From the cell containing the given text, extract its center point as [x, y] coordinate. 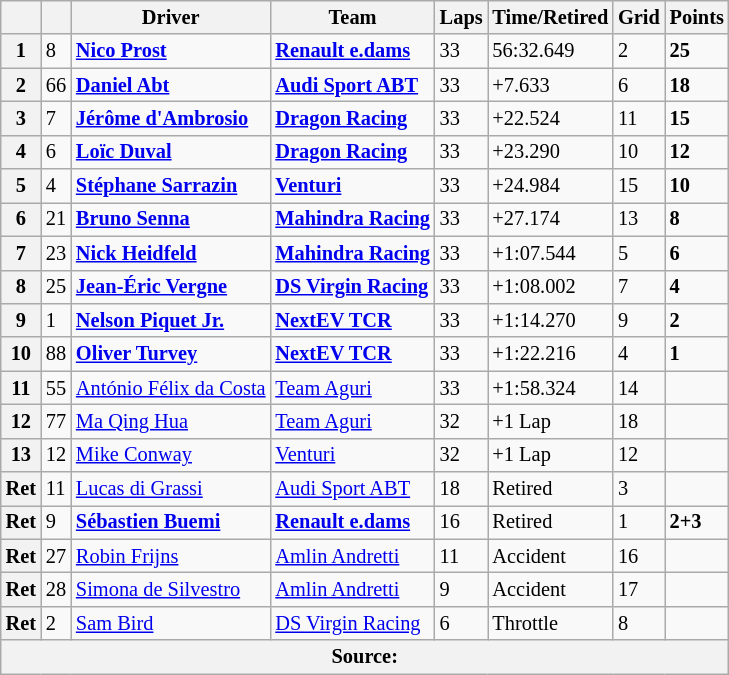
27 [56, 556]
2+3 [697, 522]
+1:07.544 [551, 253]
+1:22.216 [551, 354]
+24.984 [551, 186]
Team [352, 17]
28 [56, 589]
Sam Bird [170, 623]
77 [56, 421]
Stéphane Sarrazin [170, 186]
56:32.649 [551, 51]
+23.290 [551, 152]
António Félix da Costa [170, 388]
Mike Conway [170, 455]
Loïc Duval [170, 152]
Lucas di Grassi [170, 489]
+22.524 [551, 118]
Robin Frijns [170, 556]
Daniel Abt [170, 85]
Simona de Silvestro [170, 589]
Nick Heidfeld [170, 253]
Sébastien Buemi [170, 522]
Source: [365, 657]
Laps [462, 17]
Jérôme d'Ambrosio [170, 118]
+1:58.324 [551, 388]
Grid [639, 17]
Nico Prost [170, 51]
17 [639, 589]
+27.174 [551, 219]
+1:08.002 [551, 287]
Time/Retired [551, 17]
Driver [170, 17]
Ma Qing Hua [170, 421]
+1:14.270 [551, 320]
Throttle [551, 623]
+7.633 [551, 85]
88 [56, 354]
21 [56, 219]
Points [697, 17]
Oliver Turvey [170, 354]
66 [56, 85]
Bruno Senna [170, 219]
Nelson Piquet Jr. [170, 320]
Jean-Éric Vergne [170, 287]
55 [56, 388]
14 [639, 388]
23 [56, 253]
